Identify which cell holds the provided text, then report its (x, y) central coordinate. 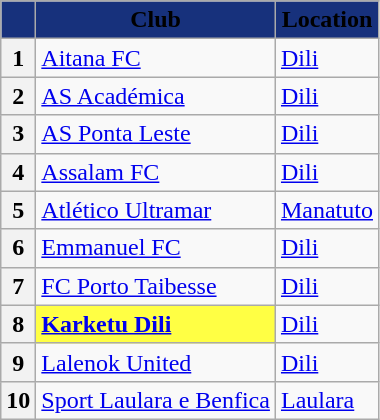
9 (18, 362)
AS Académica (156, 96)
Karketu Dili (156, 324)
5 (18, 210)
AS Ponta Leste (156, 134)
8 (18, 324)
2 (18, 96)
Emmanuel FC (156, 248)
Aitana FC (156, 58)
Manatuto (326, 210)
FC Porto Taibesse (156, 286)
Laulara (326, 400)
Club (156, 20)
3 (18, 134)
7 (18, 286)
4 (18, 172)
Assalam FC (156, 172)
6 (18, 248)
10 (18, 400)
Lalenok United (156, 362)
Location (326, 20)
Atlético Ultramar (156, 210)
Sport Laulara e Benfica (156, 400)
1 (18, 58)
